Determine the (x, y) coordinate at the center of the cell enclosing the given text.  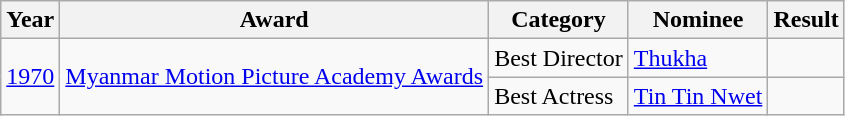
Award (274, 20)
Tin Tin Nwet (698, 96)
Myanmar Motion Picture Academy Awards (274, 77)
Result (806, 20)
Best Director (559, 58)
Nominee (698, 20)
Year (30, 20)
Category (559, 20)
Best Actress (559, 96)
Thukha (698, 58)
1970 (30, 77)
